Pinpoint the cell where the given text exists, returning its [X, Y] midpoint coordinate. 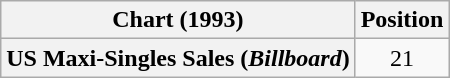
21 [402, 58]
Chart (1993) [178, 20]
Position [402, 20]
US Maxi-Singles Sales (Billboard) [178, 58]
